Identify which cell holds the provided text, then report its [X, Y] central coordinate. 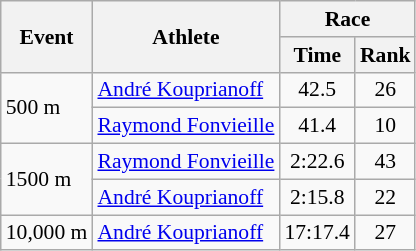
41.4 [316, 126]
10,000 m [47, 233]
Rank [386, 55]
Time [316, 55]
26 [386, 90]
Event [47, 36]
1500 m [47, 180]
10 [386, 126]
500 m [47, 108]
Race [347, 19]
Athlete [186, 36]
17:17.4 [316, 233]
27 [386, 233]
42.5 [316, 90]
2:15.8 [316, 197]
43 [386, 162]
2:22.6 [316, 162]
22 [386, 197]
